Locate the cell with the specified text and output its (x, y) center coordinate. 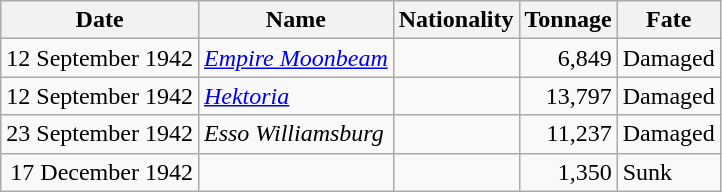
Tonnage (568, 20)
Nationality (456, 20)
23 September 1942 (100, 134)
13,797 (568, 96)
6,849 (568, 58)
Date (100, 20)
1,350 (568, 172)
Fate (668, 20)
17 December 1942 (100, 172)
Name (296, 20)
11,237 (568, 134)
Hektoria (296, 96)
Sunk (668, 172)
Empire Moonbeam (296, 58)
Esso Williamsburg (296, 134)
